For the text-containing cell, return its midpoint in [x, y] coordinate format. 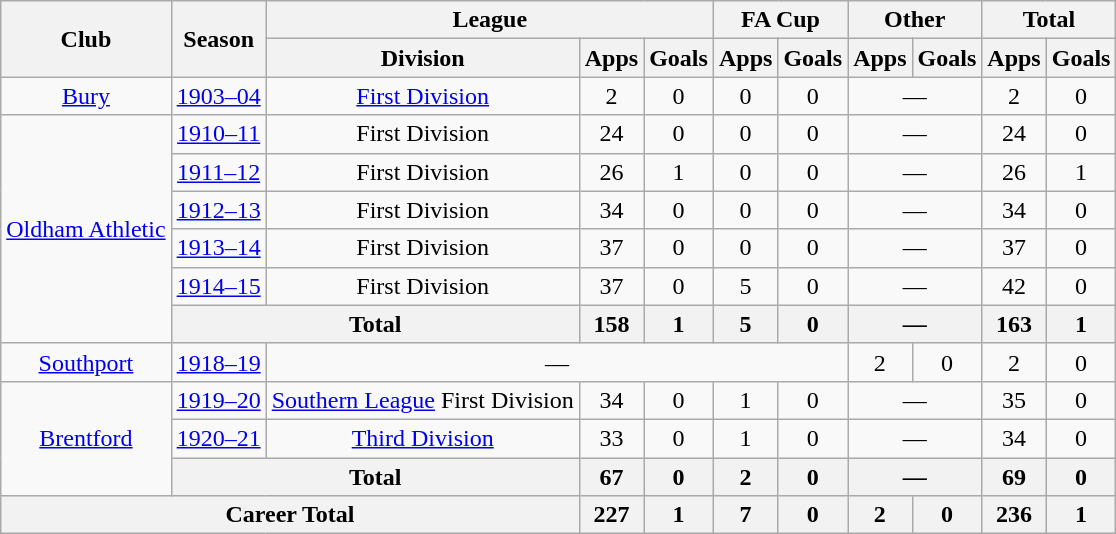
Bury [86, 96]
163 [1014, 324]
Brentford [86, 438]
Division [422, 58]
1912–13 [218, 210]
1913–14 [218, 248]
35 [1014, 400]
Season [218, 39]
Career Total [290, 515]
69 [1014, 477]
Other [915, 20]
FA Cup [780, 20]
1903–04 [218, 96]
Oldham Athletic [86, 229]
1919–20 [218, 400]
42 [1014, 286]
236 [1014, 515]
Third Division [422, 438]
1910–11 [218, 134]
1914–15 [218, 286]
67 [611, 477]
7 [745, 515]
158 [611, 324]
1911–12 [218, 172]
227 [611, 515]
Southport [86, 362]
Southern League First Division [422, 400]
1920–21 [218, 438]
League [490, 20]
33 [611, 438]
Club [86, 39]
1918–19 [218, 362]
